Return the (x, y) coordinate for the center point of the cell that contains the specified text.  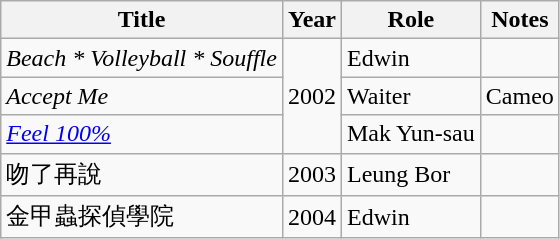
Accept Me (142, 96)
Leung Bor (410, 174)
Waiter (410, 96)
2004 (312, 218)
2002 (312, 96)
Year (312, 20)
Beach * Volleyball * Souffle (142, 58)
2003 (312, 174)
Feel 100% (142, 134)
Notes (520, 20)
吻了再說 (142, 174)
Title (142, 20)
Role (410, 20)
Mak Yun-sau (410, 134)
金甲蟲探偵學院 (142, 218)
Cameo (520, 96)
